Provide the [X, Y] coordinate of the cell's center where the given text is located.  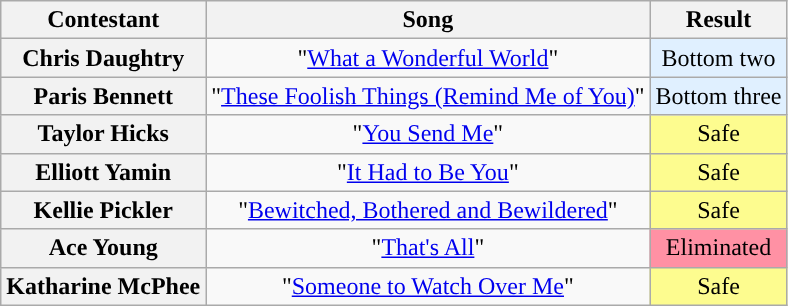
Paris Bennett [104, 96]
Contestant [104, 20]
"It Had to Be You" [428, 172]
"What a Wonderful World" [428, 58]
Song [428, 20]
"You Send Me" [428, 134]
Ace Young [104, 248]
Taylor Hicks [104, 134]
"Bewitched, Bothered and Bewildered" [428, 210]
Bottom two [718, 58]
Result [718, 20]
"Someone to Watch Over Me" [428, 286]
Katharine McPhee [104, 286]
Elliott Yamin [104, 172]
Bottom three [718, 96]
Chris Daughtry [104, 58]
"That's All" [428, 248]
Kellie Pickler [104, 210]
"These Foolish Things (Remind Me of You)" [428, 96]
Eliminated [718, 248]
